For the text-containing cell, return its midpoint in [x, y] coordinate format. 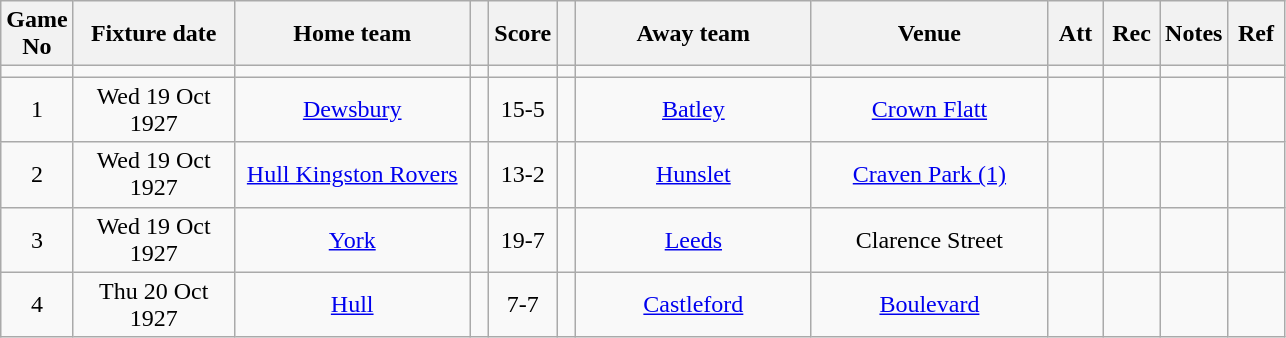
Crown Flatt [929, 110]
Fixture date [154, 34]
Craven Park (1) [929, 174]
Castleford [693, 304]
4 [37, 304]
Ref [1256, 34]
3 [37, 240]
Batley [693, 110]
Hull Kingston Rovers [352, 174]
Venue [929, 34]
Score [523, 34]
Clarence Street [929, 240]
Leeds [693, 240]
15-5 [523, 110]
Hull [352, 304]
Thu 20 Oct 1927 [154, 304]
York [352, 240]
Home team [352, 34]
19-7 [523, 240]
Notes [1194, 34]
Away team [693, 34]
2 [37, 174]
13-2 [523, 174]
Hunslet [693, 174]
Game No [37, 34]
7-7 [523, 304]
Boulevard [929, 304]
1 [37, 110]
Att [1075, 34]
Rec [1132, 34]
Dewsbury [352, 110]
